Provide the [X, Y] coordinate of the cell's center where the given text is located.  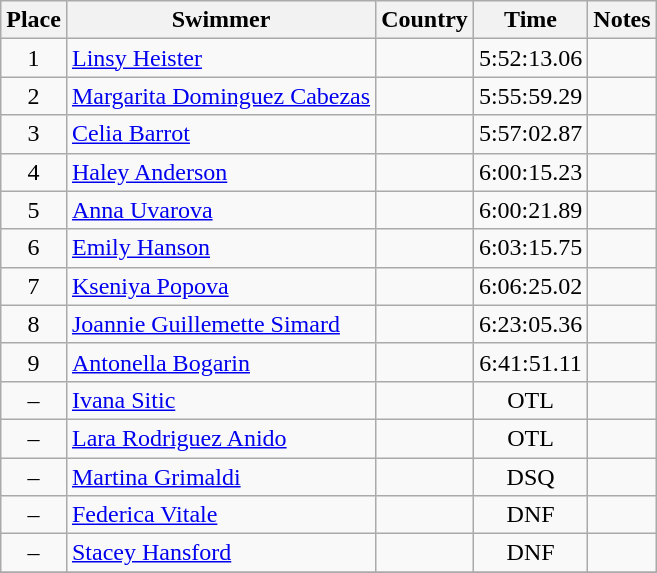
6:00:15.23 [530, 172]
Joannie Guillemette Simard [220, 324]
Ivana Sitic [220, 400]
1 [34, 58]
Time [530, 20]
Celia Barrot [220, 134]
Stacey Hansford [220, 553]
8 [34, 324]
5 [34, 210]
Linsy Heister [220, 58]
Kseniya Popova [220, 286]
2 [34, 96]
DSQ [530, 477]
9 [34, 362]
Place [34, 20]
3 [34, 134]
Federica Vitale [220, 515]
7 [34, 286]
Antonella Bogarin [220, 362]
6:06:25.02 [530, 286]
Lara Rodriguez Anido [220, 438]
5:52:13.06 [530, 58]
6:03:15.75 [530, 248]
Anna Uvarova [220, 210]
Swimmer [220, 20]
Country [425, 20]
6:23:05.36 [530, 324]
5:55:59.29 [530, 96]
5:57:02.87 [530, 134]
Emily Hanson [220, 248]
Martina Grimaldi [220, 477]
6:00:21.89 [530, 210]
Haley Anderson [220, 172]
6 [34, 248]
Notes [622, 20]
4 [34, 172]
6:41:51.11 [530, 362]
Margarita Dominguez Cabezas [220, 96]
